Return the (X, Y) coordinate for the center point of the cell that contains the specified text.  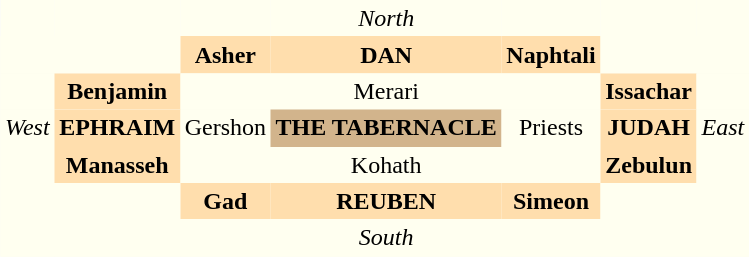
REUBEN (386, 202)
Gershon (226, 128)
Manasseh (117, 164)
Simeon (552, 202)
West (27, 128)
North (386, 18)
JUDAH (648, 128)
South (386, 238)
Zebulun (648, 164)
Gad (226, 202)
THE TABERNACLE (386, 128)
DAN (386, 56)
Benjamin (117, 92)
Issachar (648, 92)
Kohath (386, 164)
Merari (386, 92)
Asher (226, 56)
East (723, 128)
Naphtali (552, 56)
Priests (552, 128)
EPHRAIM (117, 128)
